Detect which cell encompasses the target text, then output its (X, Y) center coordinate. 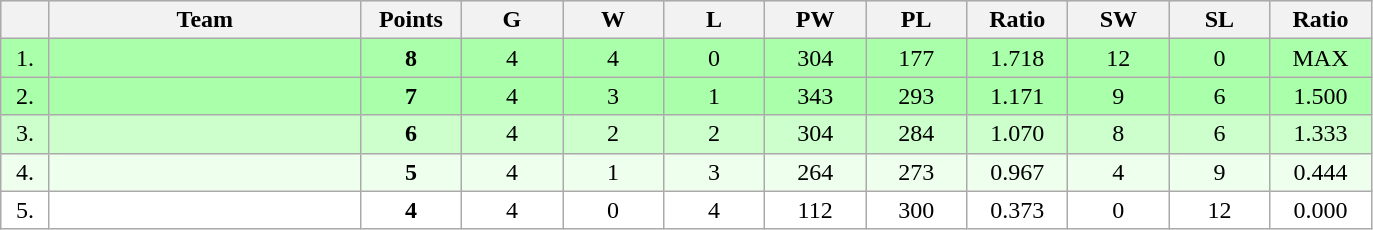
L (714, 20)
3. (26, 134)
PL (916, 20)
1.333 (1320, 134)
1.070 (1018, 134)
1.718 (1018, 58)
0.444 (1320, 172)
SL (1220, 20)
G (512, 20)
273 (916, 172)
5 (410, 172)
0.000 (1320, 210)
264 (816, 172)
1.171 (1018, 96)
1.500 (1320, 96)
4. (26, 172)
177 (916, 58)
W (612, 20)
284 (916, 134)
PW (816, 20)
SW (1118, 20)
343 (816, 96)
300 (916, 210)
112 (816, 210)
Points (410, 20)
Team (204, 20)
2. (26, 96)
293 (916, 96)
1. (26, 58)
0.373 (1018, 210)
0.967 (1018, 172)
7 (410, 96)
5. (26, 210)
MAX (1320, 58)
